Identify which cell holds the provided text, then report its (x, y) central coordinate. 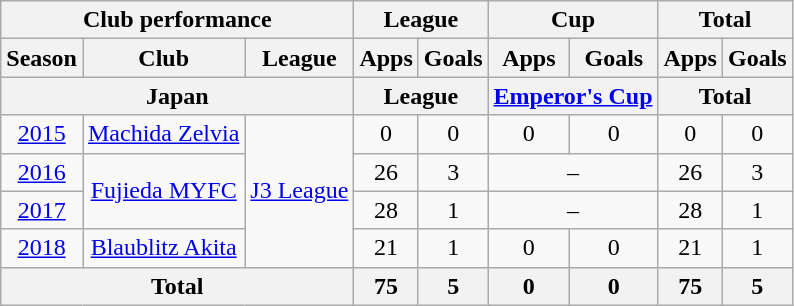
Cup (573, 20)
Club (163, 58)
Season (42, 58)
Club performance (178, 20)
Japan (178, 96)
J3 League (300, 191)
Blaublitz Akita (163, 248)
Fujieda MYFC (163, 191)
Machida Zelvia (163, 134)
2016 (42, 172)
2017 (42, 210)
Emperor's Cup (573, 96)
2015 (42, 134)
2018 (42, 248)
